Locate the cell with the specified text and output its [X, Y] center coordinate. 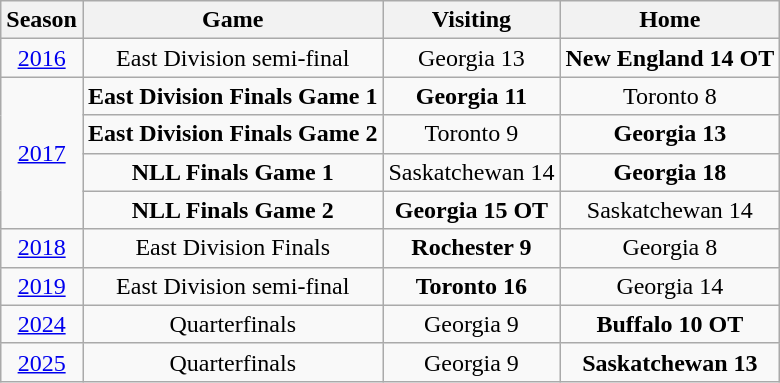
Visiting [472, 20]
Georgia 14 [670, 286]
Buffalo 10 OT [670, 324]
2018 [42, 248]
Toronto 16 [472, 286]
East Division Finals [232, 248]
2025 [42, 362]
Saskatchewan 13 [670, 362]
New England 14 OT [670, 58]
Home [670, 20]
Georgia 8 [670, 248]
2016 [42, 58]
Georgia 11 [472, 96]
East Division Finals Game 1 [232, 96]
Georgia 18 [670, 172]
Season [42, 20]
Rochester 9 [472, 248]
Toronto 8 [670, 96]
2019 [42, 286]
Toronto 9 [472, 134]
NLL Finals Game 2 [232, 210]
East Division Finals Game 2 [232, 134]
2024 [42, 324]
NLL Finals Game 1 [232, 172]
Georgia 15 OT [472, 210]
2017 [42, 153]
Game [232, 20]
